Pinpoint the cell where the given text exists, returning its (X, Y) midpoint coordinate. 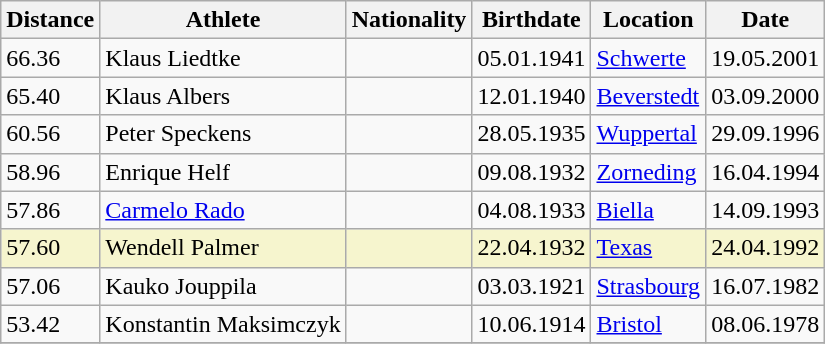
58.96 (50, 172)
19.05.2001 (766, 58)
08.06.1978 (766, 324)
Location (648, 20)
66.36 (50, 58)
Klaus Albers (223, 96)
Beverstedt (648, 96)
29.09.1996 (766, 134)
03.09.2000 (766, 96)
Carmelo Rado (223, 210)
12.01.1940 (532, 96)
Biella (648, 210)
Peter Speckens (223, 134)
28.05.1935 (532, 134)
22.04.1932 (532, 248)
Strasbourg (648, 286)
57.86 (50, 210)
Wendell Palmer (223, 248)
Klaus Liedtke (223, 58)
Enrique Helf (223, 172)
16.04.1994 (766, 172)
24.04.1992 (766, 248)
65.40 (50, 96)
Nationality (409, 20)
Date (766, 20)
09.08.1932 (532, 172)
10.06.1914 (532, 324)
03.03.1921 (532, 286)
60.56 (50, 134)
14.09.1993 (766, 210)
Konstantin Maksimczyk (223, 324)
05.01.1941 (532, 58)
Schwerte (648, 58)
53.42 (50, 324)
Kauko Jouppila (223, 286)
Distance (50, 20)
16.07.1982 (766, 286)
57.06 (50, 286)
Athlete (223, 20)
57.60 (50, 248)
04.08.1933 (532, 210)
Birthdate (532, 20)
Texas (648, 248)
Bristol (648, 324)
Zorneding (648, 172)
Wuppertal (648, 134)
